Detect which cell encompasses the target text, then output its [X, Y] center coordinate. 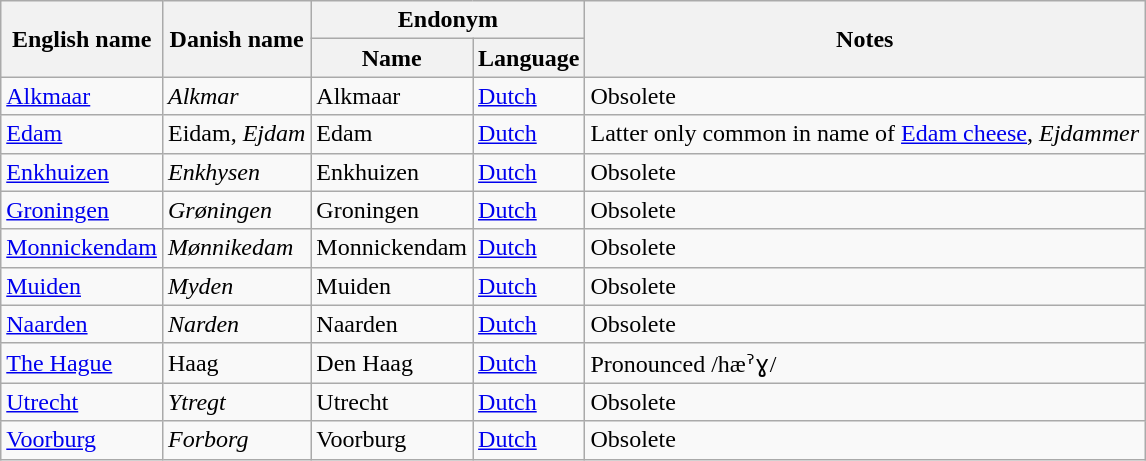
English name [82, 39]
Den Haag [392, 363]
Endonym [448, 20]
Notes [865, 39]
Eidam, Ejdam [236, 134]
Danish name [236, 39]
The Hague [82, 363]
Language [529, 58]
Myden [236, 286]
Name [392, 58]
Alkmar [236, 96]
Ytregt [236, 402]
Narden [236, 324]
Enkhysen [236, 172]
Mønnikedam [236, 248]
Pronounced /hæˀɣ/ [865, 363]
Grøningen [236, 210]
Haag [236, 363]
Latter only common in name of Edam cheese, Ejdammer [865, 134]
Forborg [236, 440]
